Identify which cell holds the provided text, then report its (X, Y) central coordinate. 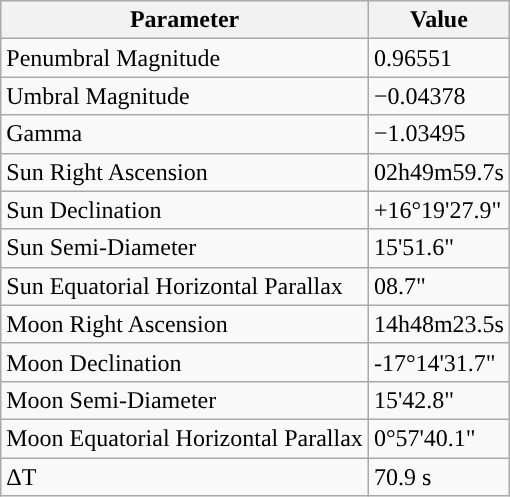
08.7" (438, 286)
Umbral Magnitude (185, 96)
Sun Semi-Diameter (185, 248)
Moon Right Ascension (185, 324)
Sun Right Ascension (185, 172)
14h48m23.5s (438, 324)
Value (438, 20)
02h49m59.7s (438, 172)
0.96551 (438, 58)
15'51.6" (438, 248)
ΔT (185, 477)
−0.04378 (438, 96)
−1.03495 (438, 134)
70.9 s (438, 477)
15'42.8" (438, 400)
0°57'40.1" (438, 438)
Penumbral Magnitude (185, 58)
Gamma (185, 134)
Moon Declination (185, 362)
-17°14'31.7" (438, 362)
+16°19'27.9" (438, 210)
Moon Equatorial Horizontal Parallax (185, 438)
Sun Equatorial Horizontal Parallax (185, 286)
Moon Semi-Diameter (185, 400)
Parameter (185, 20)
Sun Declination (185, 210)
